Capture the cell that displays the provided text and extract its (X, Y) central coordinate. 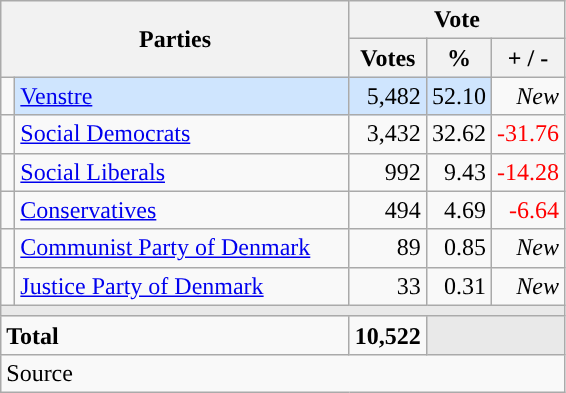
5,482 (388, 96)
32.62 (458, 134)
89 (388, 248)
992 (388, 172)
Venstre (182, 96)
9.43 (458, 172)
4.69 (458, 210)
Social Liberals (182, 172)
3,432 (388, 134)
Justice Party of Denmark (182, 286)
Communist Party of Denmark (182, 248)
Parties (176, 39)
Social Democrats (182, 134)
0.31 (458, 286)
0.85 (458, 248)
-6.64 (528, 210)
Votes (388, 58)
52.10 (458, 96)
33 (388, 286)
+ / - (528, 58)
-31.76 (528, 134)
Vote (456, 20)
Source (283, 373)
Total (176, 335)
Conservatives (182, 210)
-14.28 (528, 172)
10,522 (388, 335)
% (458, 58)
494 (388, 210)
